Pinpoint the cell where the given text exists, returning its [X, Y] midpoint coordinate. 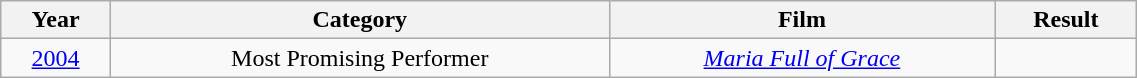
Result [1066, 20]
Maria Full of Grace [802, 58]
Film [802, 20]
Year [56, 20]
Category [360, 20]
2004 [56, 58]
Most Promising Performer [360, 58]
